Return the [x, y] coordinate for the center point of the cell that contains the specified text.  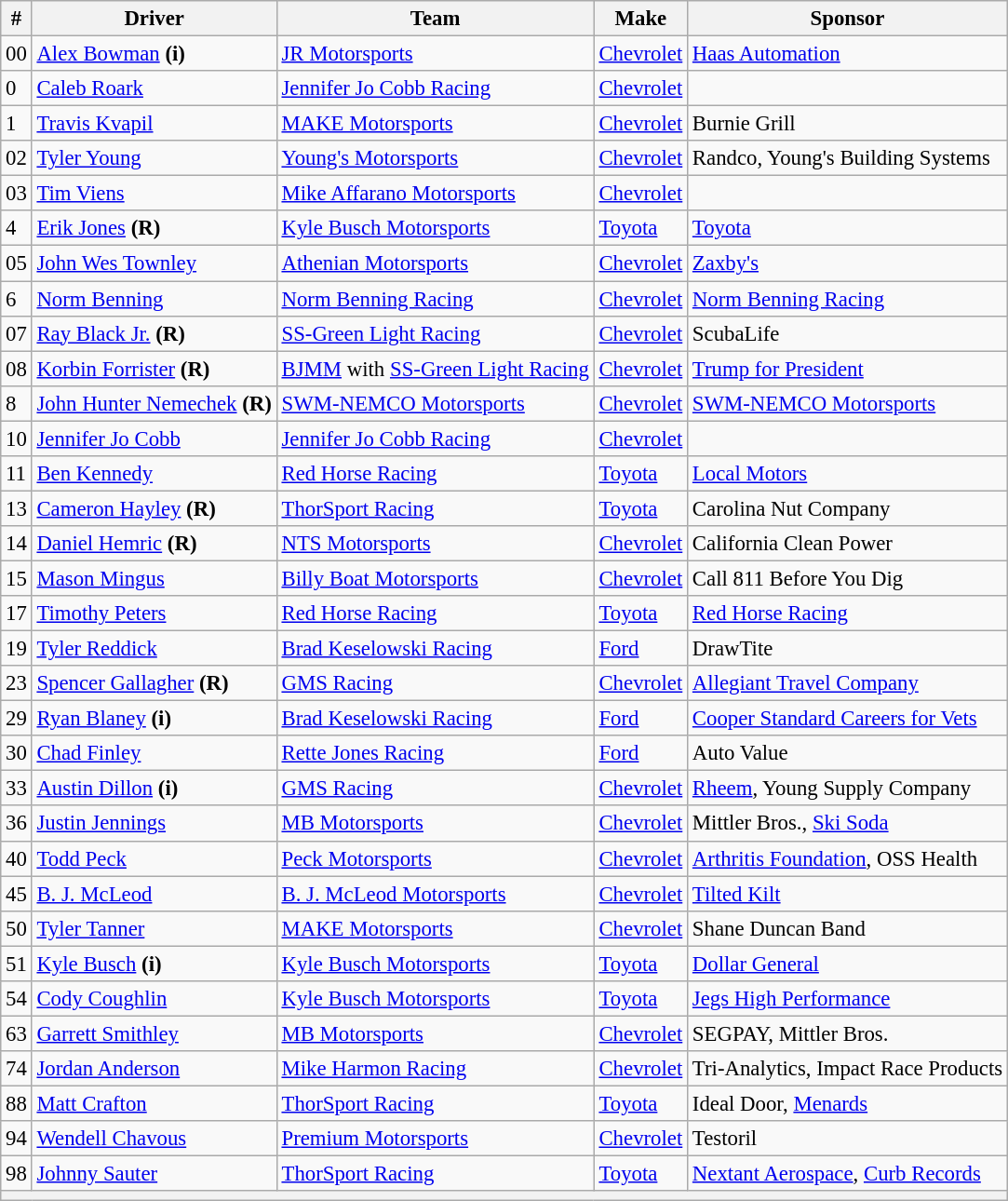
Shane Duncan Band [848, 928]
19 [17, 649]
Testoril [848, 1139]
23 [17, 683]
Make [640, 19]
98 [17, 1174]
Mason Mingus [155, 578]
Jordan Anderson [155, 1069]
JR Motorsports [436, 54]
Korbin Forrister (R) [155, 369]
1 [17, 124]
Timothy Peters [155, 614]
Caleb Roark [155, 88]
6 [17, 299]
Tyler Tanner [155, 928]
05 [17, 263]
Randco, Young's Building Systems [848, 158]
14 [17, 544]
Mittler Bros., Ski Soda [848, 824]
Alex Bowman (i) [155, 54]
Johnny Sauter [155, 1174]
Ryan Blaney (i) [155, 719]
Driver [155, 19]
Dollar General [848, 964]
Chad Finley [155, 753]
SS-Green Light Racing [436, 333]
Team [436, 19]
Norm Benning [155, 299]
# [17, 19]
John Hunter Nemechek (R) [155, 403]
Austin Dillon (i) [155, 789]
NTS Motorsports [436, 544]
Jennifer Jo Cobb [155, 439]
Burnie Grill [848, 124]
02 [17, 158]
Daniel Hemric (R) [155, 544]
Billy Boat Motorsports [436, 578]
Garrett Smithley [155, 1033]
8 [17, 403]
29 [17, 719]
07 [17, 333]
Auto Value [848, 753]
Mike Affarano Motorsports [436, 194]
40 [17, 858]
Ben Kennedy [155, 474]
Carolina Nut Company [848, 508]
45 [17, 894]
74 [17, 1069]
03 [17, 194]
B. J. McLeod Motorsports [436, 894]
Nextant Aerospace, Curb Records [848, 1174]
Peck Motorsports [436, 858]
17 [17, 614]
Rette Jones Racing [436, 753]
B. J. McLeod [155, 894]
94 [17, 1139]
00 [17, 54]
36 [17, 824]
Allegiant Travel Company [848, 683]
Haas Automation [848, 54]
Matt Crafton [155, 1103]
Wendell Chavous [155, 1139]
10 [17, 439]
John Wes Townley [155, 263]
50 [17, 928]
Kyle Busch (i) [155, 964]
BJMM with SS-Green Light Racing [436, 369]
Tilted Kilt [848, 894]
Ideal Door, Menards [848, 1103]
Arthritis Foundation, OSS Health [848, 858]
33 [17, 789]
63 [17, 1033]
Local Motors [848, 474]
4 [17, 228]
SEGPAY, Mittler Bros. [848, 1033]
Tri-Analytics, Impact Race Products [848, 1069]
Tim Viens [155, 194]
88 [17, 1103]
13 [17, 508]
Zaxby's [848, 263]
ScubaLife [848, 333]
California Clean Power [848, 544]
Athenian Motorsports [436, 263]
0 [17, 88]
51 [17, 964]
Ray Black Jr. (R) [155, 333]
Cameron Hayley (R) [155, 508]
Todd Peck [155, 858]
Tyler Young [155, 158]
Call 811 Before You Dig [848, 578]
11 [17, 474]
30 [17, 753]
Spencer Gallagher (R) [155, 683]
15 [17, 578]
Rheem, Young Supply Company [848, 789]
Trump for President [848, 369]
DrawTite [848, 649]
Travis Kvapil [155, 124]
Jegs High Performance [848, 999]
Young's Motorsports [436, 158]
54 [17, 999]
Sponsor [848, 19]
08 [17, 369]
Justin Jennings [155, 824]
Cody Coughlin [155, 999]
Tyler Reddick [155, 649]
Cooper Standard Careers for Vets [848, 719]
Premium Motorsports [436, 1139]
Erik Jones (R) [155, 228]
Mike Harmon Racing [436, 1069]
